Capture the cell that displays the provided text and extract its [x, y] central coordinate. 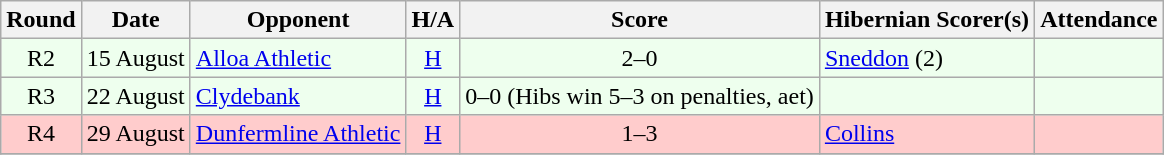
R2 [41, 58]
Sneddon (2) [926, 58]
Clydebank [298, 96]
Dunfermline Athletic [298, 134]
0–0 (Hibs win 5–3 on penalties, aet) [640, 96]
1–3 [640, 134]
Date [136, 20]
22 August [136, 96]
Round [41, 20]
R3 [41, 96]
Hibernian Scorer(s) [926, 20]
Collins [926, 134]
2–0 [640, 58]
H/A [433, 20]
29 August [136, 134]
Score [640, 20]
15 August [136, 58]
Opponent [298, 20]
Attendance [1099, 20]
Alloa Athletic [298, 58]
R4 [41, 134]
